For the text-containing cell, return its midpoint in [X, Y] coordinate format. 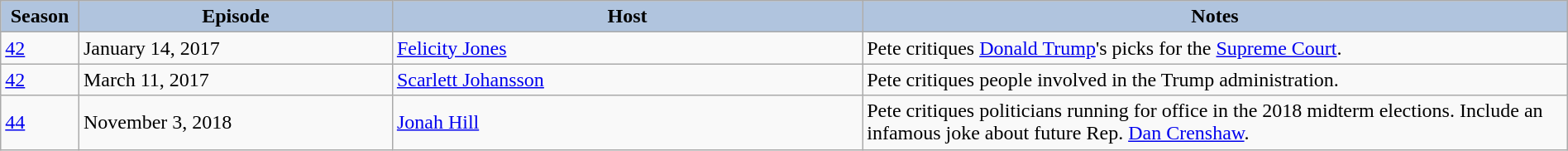
January 14, 2017 [235, 48]
Jonah Hill [627, 123]
Pete critiques politicians running for office in the 2018 midterm elections. Include an infamous joke about future Rep. Dan Crenshaw. [1216, 123]
Scarlett Johansson [627, 80]
Episode [235, 17]
44 [40, 123]
Pete critiques people involved in the Trump administration. [1216, 80]
November 3, 2018 [235, 123]
Season [40, 17]
March 11, 2017 [235, 80]
Notes [1216, 17]
Host [627, 17]
Felicity Jones [627, 48]
Pete critiques Donald Trump's picks for the Supreme Court. [1216, 48]
